Determine the (x, y) coordinate at the center of the cell enclosing the given text.  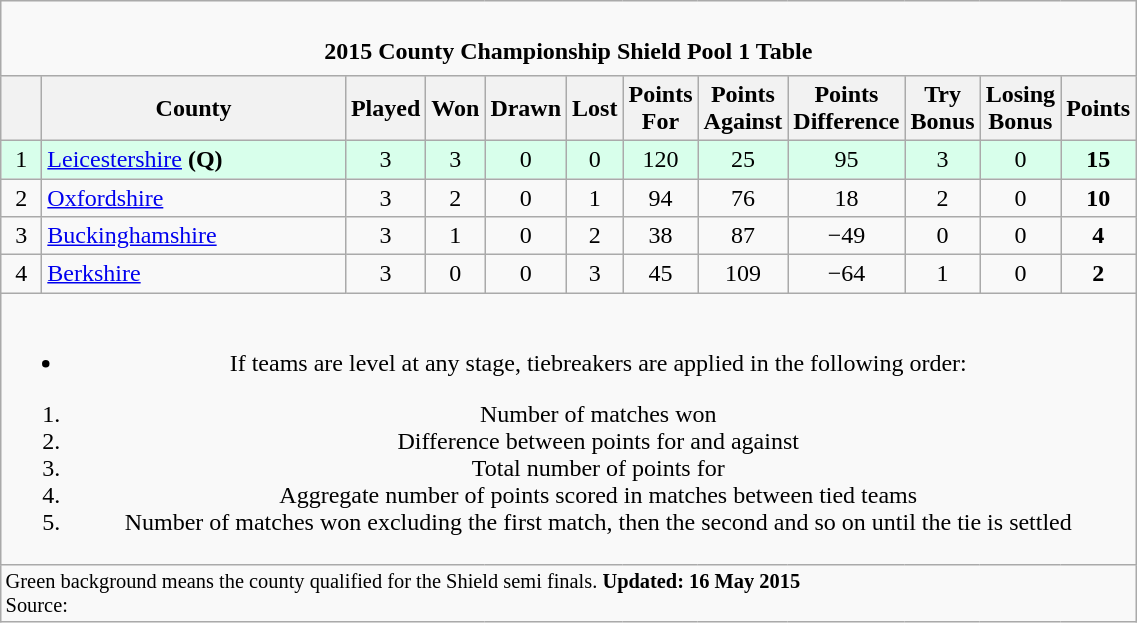
Leicestershire (Q) (194, 159)
94 (660, 197)
Played (385, 108)
45 (660, 274)
Points (1098, 108)
−49 (846, 236)
Drawn (526, 108)
Won (456, 108)
Try Bonus (942, 108)
Losing Bonus (1020, 108)
Lost (595, 108)
109 (743, 274)
76 (743, 197)
25 (743, 159)
Berkshire (194, 274)
10 (1098, 197)
Points Against (743, 108)
−64 (846, 274)
87 (743, 236)
95 (846, 159)
Buckinghamshire (194, 236)
38 (660, 236)
Points Difference (846, 108)
County (194, 108)
15 (1098, 159)
18 (846, 197)
Oxfordshire (194, 197)
120 (660, 159)
Points For (660, 108)
Green background means the county qualified for the Shield semi finals. Updated: 16 May 2015Source: (568, 594)
